Extract the [x, y] coordinate from the center of the cell holding the provided text.  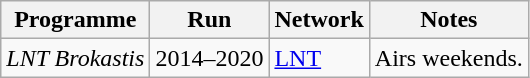
Programme [76, 20]
Notes [448, 20]
Run [210, 20]
Network [319, 20]
LNT Brokastis [76, 58]
2014–2020 [210, 58]
LNT [319, 58]
Airs weekends. [448, 58]
